For the text-containing cell, return its midpoint in (X, Y) coordinate format. 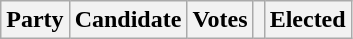
Party (35, 20)
Candidate (128, 20)
Votes (220, 20)
Elected (308, 20)
